Find where the given text appears and provide that cell's center as [X, Y] coordinate. 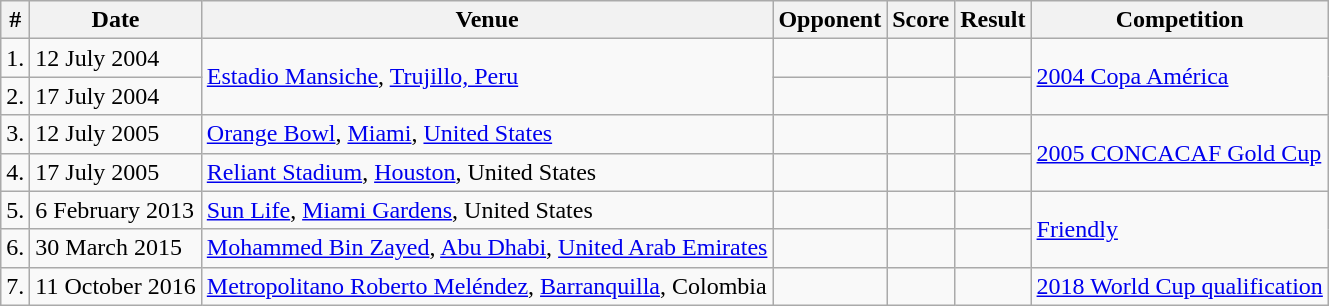
2004 Copa América [1180, 77]
Estadio Mansiche, Trujillo, Peru [487, 77]
4. [16, 172]
Mohammed Bin Zayed, Abu Dhabi, United Arab Emirates [487, 248]
Venue [487, 20]
2. [16, 96]
Metropolitano Roberto Meléndez, Barranquilla, Colombia [487, 286]
3. [16, 134]
Competition [1180, 20]
5. [16, 210]
Score [921, 20]
Sun Life, Miami Gardens, United States [487, 210]
Friendly [1180, 229]
7. [16, 286]
6 February 2013 [116, 210]
12 July 2005 [116, 134]
17 July 2005 [116, 172]
1. [16, 58]
17 July 2004 [116, 96]
Date [116, 20]
2005 CONCACAF Gold Cup [1180, 153]
30 March 2015 [116, 248]
# [16, 20]
2018 World Cup qualification [1180, 286]
12 July 2004 [116, 58]
Orange Bowl, Miami, United States [487, 134]
Opponent [830, 20]
11 October 2016 [116, 286]
Result [993, 20]
Reliant Stadium, Houston, United States [487, 172]
6. [16, 248]
